Identify which cell holds the provided text, then report its (x, y) central coordinate. 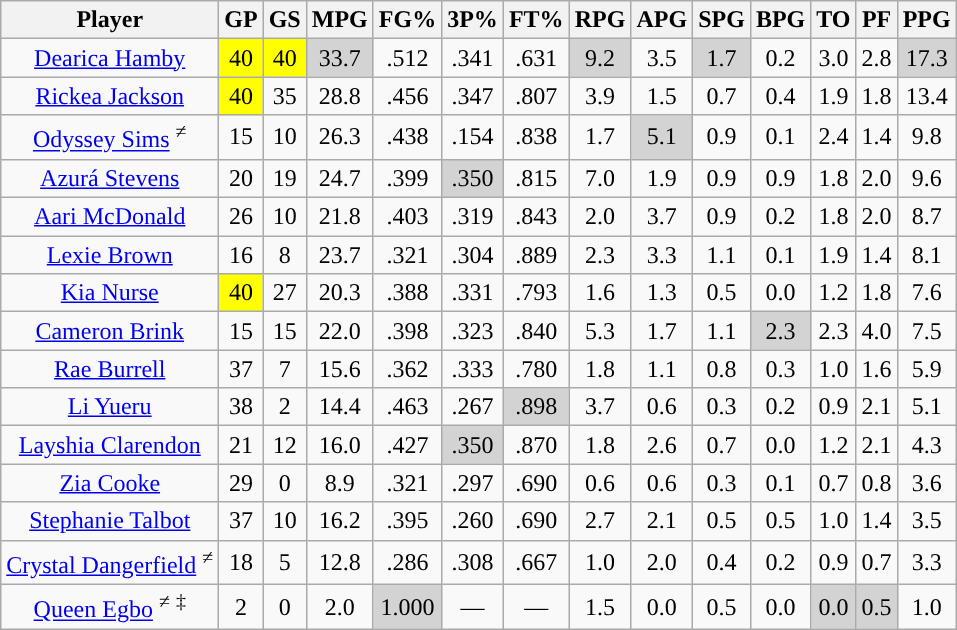
GS (284, 20)
5 (284, 562)
Aari McDonald (110, 217)
5.9 (926, 369)
2.8 (876, 58)
.341 (473, 58)
24.7 (340, 178)
.843 (536, 217)
.331 (473, 293)
.260 (473, 521)
RPG (600, 20)
9.6 (926, 178)
.512 (407, 58)
.793 (536, 293)
28.8 (340, 96)
29 (241, 483)
7.6 (926, 293)
.395 (407, 521)
SPG (722, 20)
TO (834, 20)
.323 (473, 331)
.780 (536, 369)
.870 (536, 445)
.286 (407, 562)
Rickea Jackson (110, 96)
.815 (536, 178)
3.0 (834, 58)
4.0 (876, 331)
33.7 (340, 58)
9.8 (926, 138)
2.6 (662, 445)
1.000 (407, 608)
8 (284, 255)
2.7 (600, 521)
.456 (407, 96)
3.6 (926, 483)
.840 (536, 331)
.898 (536, 407)
15.6 (340, 369)
16 (241, 255)
.319 (473, 217)
7.0 (600, 178)
PF (876, 20)
8.9 (340, 483)
20 (241, 178)
Azurá Stevens (110, 178)
19 (284, 178)
2.4 (834, 138)
GP (241, 20)
MPG (340, 20)
.362 (407, 369)
.267 (473, 407)
.398 (407, 331)
Player (110, 20)
FG% (407, 20)
Crystal Dangerfield ≠ (110, 562)
13.4 (926, 96)
4.3 (926, 445)
23.7 (340, 255)
27 (284, 293)
.154 (473, 138)
5.3 (600, 331)
8.1 (926, 255)
3.9 (600, 96)
.388 (407, 293)
.403 (407, 217)
Stephanie Talbot (110, 521)
14.4 (340, 407)
Queen Egbo ≠ ‡ (110, 608)
APG (662, 20)
.308 (473, 562)
1.3 (662, 293)
.631 (536, 58)
26 (241, 217)
.347 (473, 96)
.427 (407, 445)
7 (284, 369)
21.8 (340, 217)
BPG (780, 20)
Odyssey Sims ≠ (110, 138)
17.3 (926, 58)
Kia Nurse (110, 293)
.297 (473, 483)
12.8 (340, 562)
Zia Cooke (110, 483)
.889 (536, 255)
3P% (473, 20)
35 (284, 96)
Rae Burrell (110, 369)
18 (241, 562)
38 (241, 407)
.304 (473, 255)
.807 (536, 96)
Dearica Hamby (110, 58)
9.2 (600, 58)
Cameron Brink (110, 331)
21 (241, 445)
16.0 (340, 445)
22.0 (340, 331)
.333 (473, 369)
Layshia Clarendon (110, 445)
.399 (407, 178)
Li Yueru (110, 407)
8.7 (926, 217)
.838 (536, 138)
26.3 (340, 138)
.438 (407, 138)
FT% (536, 20)
.667 (536, 562)
Lexie Brown (110, 255)
20.3 (340, 293)
PPG (926, 20)
7.5 (926, 331)
12 (284, 445)
16.2 (340, 521)
.463 (407, 407)
